Capture the cell that displays the provided text and extract its [x, y] central coordinate. 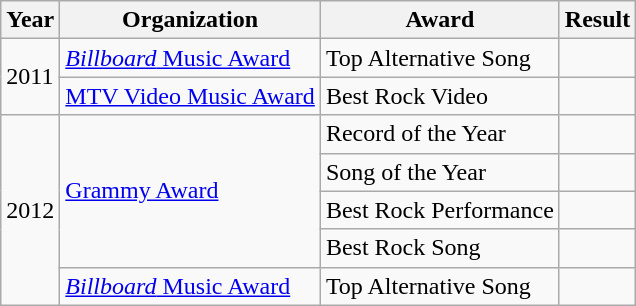
MTV Video Music Award [190, 96]
2012 [30, 210]
Award [440, 20]
Year [30, 20]
Best Rock Song [440, 248]
Organization [190, 20]
Best Rock Video [440, 96]
Best Rock Performance [440, 210]
Grammy Award [190, 191]
Result [597, 20]
Song of the Year [440, 172]
2011 [30, 77]
Record of the Year [440, 134]
